Capture the cell that displays the provided text and extract its (x, y) central coordinate. 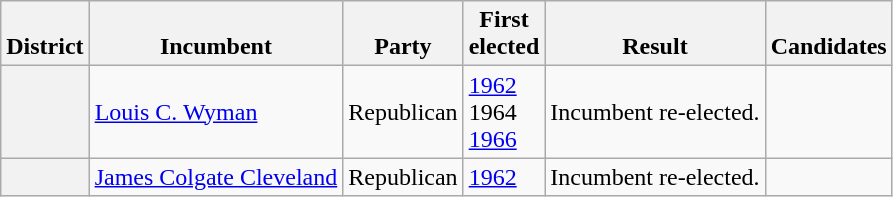
1962 (504, 177)
19621964 1966 (504, 112)
District (45, 34)
Louis C. Wyman (216, 112)
Result (655, 34)
Party (403, 34)
Candidates (828, 34)
Incumbent (216, 34)
Firstelected (504, 34)
James Colgate Cleveland (216, 177)
